Pinpoint the cell where the given text exists, returning its (X, Y) midpoint coordinate. 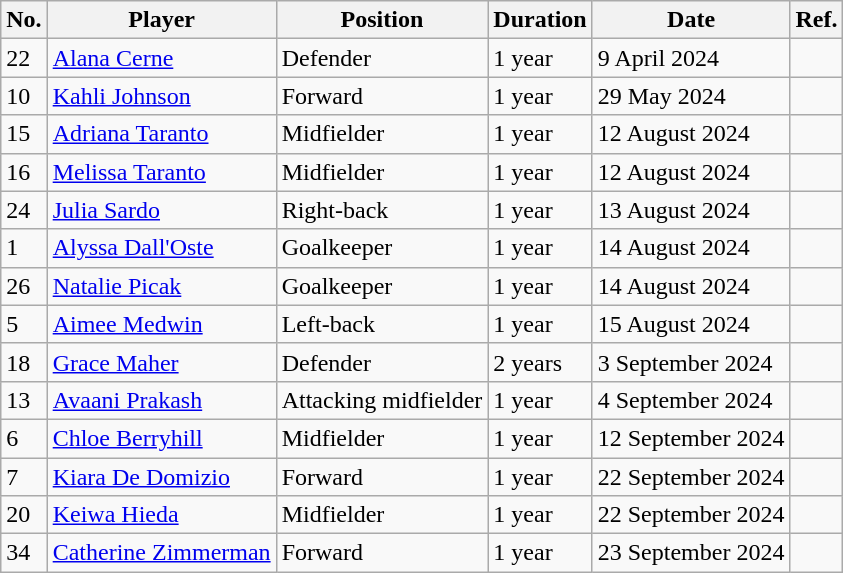
7 (24, 477)
Alana Cerne (162, 58)
Left-back (382, 324)
Keiwa Hieda (162, 515)
2 years (540, 362)
Duration (540, 20)
23 September 2024 (691, 553)
Avaani Prakash (162, 400)
20 (24, 515)
16 (24, 172)
Grace Maher (162, 362)
5 (24, 324)
Chloe Berryhill (162, 438)
10 (24, 96)
1 (24, 248)
18 (24, 362)
Position (382, 20)
Kiara De Domizio (162, 477)
Natalie Picak (162, 286)
Alyssa Dall'Oste (162, 248)
Julia Sardo (162, 210)
15 August 2024 (691, 324)
4 September 2024 (691, 400)
Catherine Zimmerman (162, 553)
Melissa Taranto (162, 172)
12 September 2024 (691, 438)
15 (24, 134)
No. (24, 20)
Kahli Johnson (162, 96)
Ref. (816, 20)
24 (24, 210)
13 August 2024 (691, 210)
Attacking midfielder (382, 400)
9 April 2024 (691, 58)
22 (24, 58)
Right-back (382, 210)
Player (162, 20)
26 (24, 286)
Aimee Medwin (162, 324)
34 (24, 553)
Adriana Taranto (162, 134)
3 September 2024 (691, 362)
29 May 2024 (691, 96)
13 (24, 400)
Date (691, 20)
6 (24, 438)
